Return the [x, y] coordinate for the center point of the cell that contains the specified text.  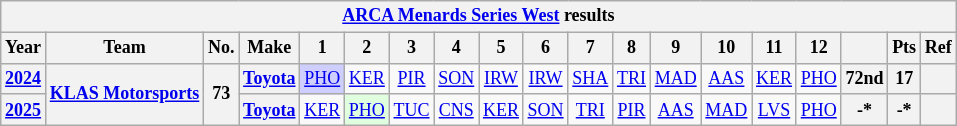
2024 [24, 78]
7 [590, 48]
17 [904, 78]
73 [222, 94]
12 [818, 48]
8 [632, 48]
KLAS Motorsports [124, 94]
Team [124, 48]
TUC [412, 110]
2025 [24, 110]
1 [322, 48]
72nd [864, 78]
SHA [590, 78]
Pts [904, 48]
Ref [938, 48]
No. [222, 48]
CNS [456, 110]
6 [546, 48]
Make [270, 48]
3 [412, 48]
11 [774, 48]
Year [24, 48]
10 [726, 48]
2 [368, 48]
9 [676, 48]
ARCA Menards Series West results [478, 16]
4 [456, 48]
5 [502, 48]
LVS [774, 110]
